Determine the (x, y) coordinate at the center of the cell enclosing the given text.  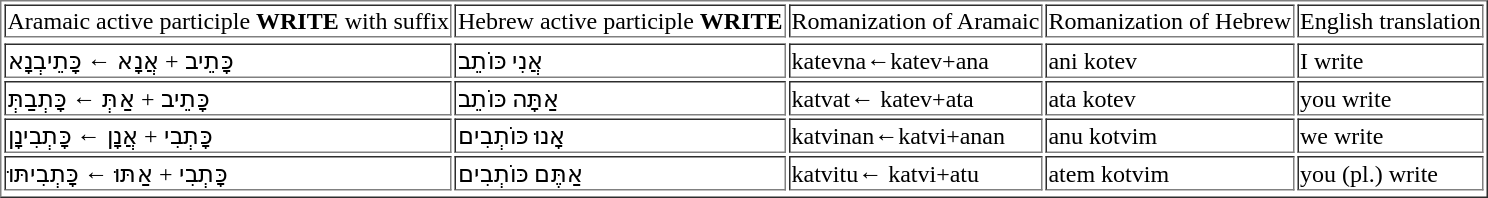
כָּתֵיב + אַתְּ ← כָּתְבַתְּ (228, 98)
ata kotev (1170, 98)
we write (1390, 135)
Romanization of Hebrew (1170, 20)
katvinan←katvi+anan (916, 135)
אַתֶּם כּוֹתְבִים (620, 173)
ani kotev (1170, 61)
אָנוּ כּוֹתְבִים (620, 135)
כָּתְבִי + אֲנָן ← כָּתְבִינָן (228, 135)
כָּתְבִי + אַתּוּ ← כָּתְבִיתּוּ (228, 173)
English translation (1390, 20)
atem kotvim (1170, 173)
katevna←katev+ana (916, 61)
Hebrew active participle WRITE (620, 20)
you write (1390, 98)
you (pl.) write (1390, 173)
אַתָּה כּוֹתֵב (620, 98)
Aramaic active participle WRITE with suffix (228, 20)
katvat← katev+ata (916, 98)
I write (1390, 61)
כָּתֵיב + אֲנָא ← כָּתֵיבְנָא (228, 61)
katvitu← katvi+atu (916, 173)
anu kotvim (1170, 135)
אֲנִי כּוֹתֵב (620, 61)
Romanization of Aramaic (916, 20)
